Provide the (X, Y) coordinate of the cell's center where the given text is located.  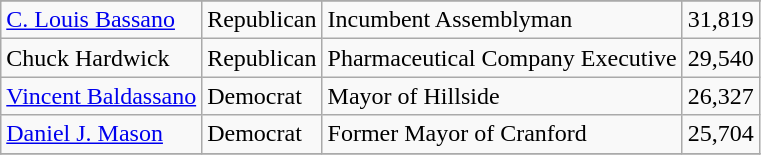
Chuck Hardwick (102, 58)
25,704 (720, 134)
29,540 (720, 58)
Former Mayor of Cranford (502, 134)
Daniel J. Mason (102, 134)
C. Louis Bassano (102, 20)
Pharmaceutical Company Executive (502, 58)
26,327 (720, 96)
Vincent Baldassano (102, 96)
Mayor of Hillside (502, 96)
31,819 (720, 20)
Incumbent Assemblyman (502, 20)
